Determine the (X, Y) coordinate at the center of the cell enclosing the given text.  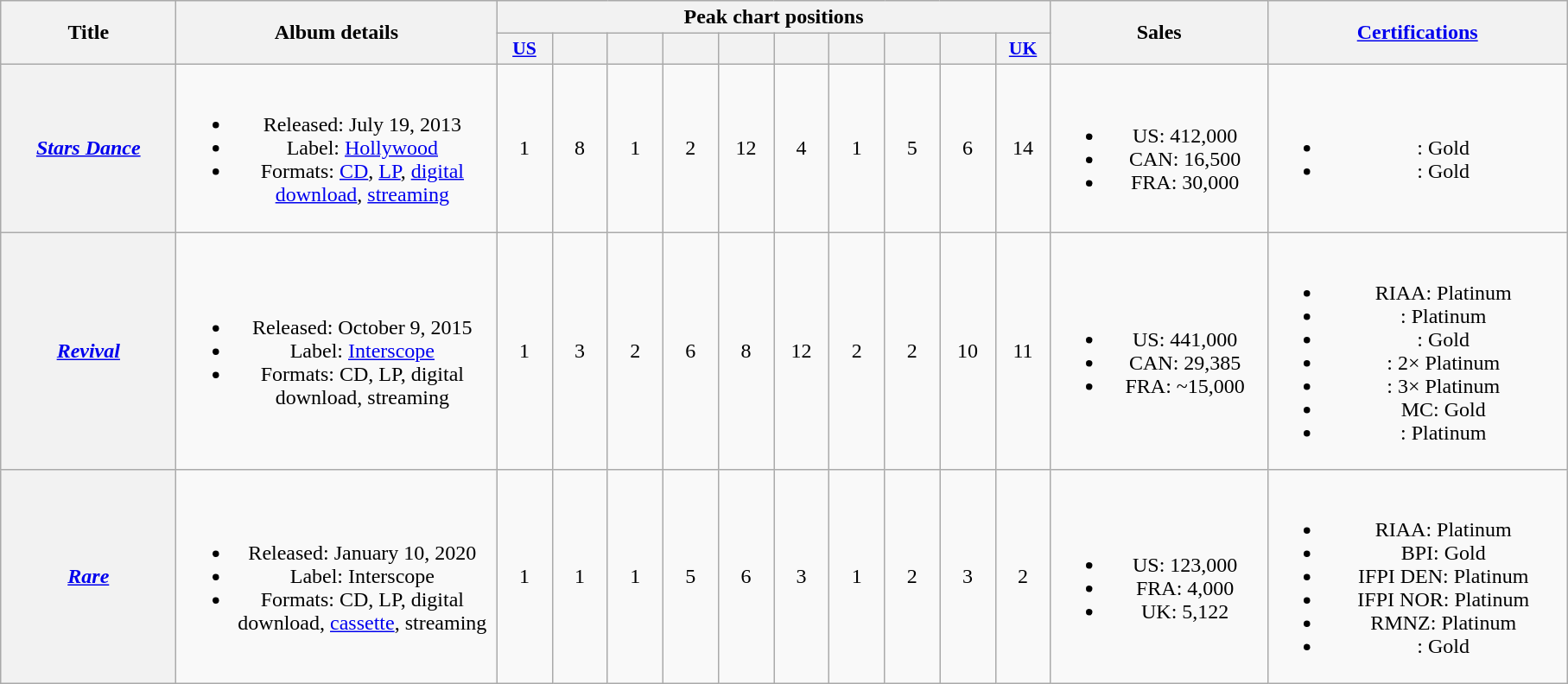
Revival (88, 351)
Released: January 10, 2020Label: InterscopeFormats: CD, LP, digital download, cassette, streaming (337, 577)
Title (88, 33)
Peak chart positions (774, 17)
RIAA: Platinum: Platinum: Gold: 2× Platinum: 3× PlatinumMC: Gold: Platinum (1417, 351)
US: 123,000FRA: 4,000UK: 5,122 (1159, 577)
Released: July 19, 2013Label: HollywoodFormats: CD, LP, digital download, streaming (337, 148)
11 (1023, 351)
Released: October 9, 2015Label: InterscopeFormats: CD, LP, digital download, streaming (337, 351)
Rare (88, 577)
10 (968, 351)
Sales (1159, 33)
US: 412,000CAN: 16,500FRA: 30,000 (1159, 148)
US (524, 49)
4 (802, 148)
Certifications (1417, 33)
14 (1023, 148)
RIAA: PlatinumBPI: GoldIFPI DEN: PlatinumIFPI NOR: PlatinumRMNZ: Platinum: Gold (1417, 577)
UK (1023, 49)
Album details (337, 33)
Stars Dance (88, 148)
: Gold: Gold (1417, 148)
US: 441,000CAN: 29,385FRA: ~15,000 (1159, 351)
